Output the [x, y] coordinate of the center of the cell containing the given text.  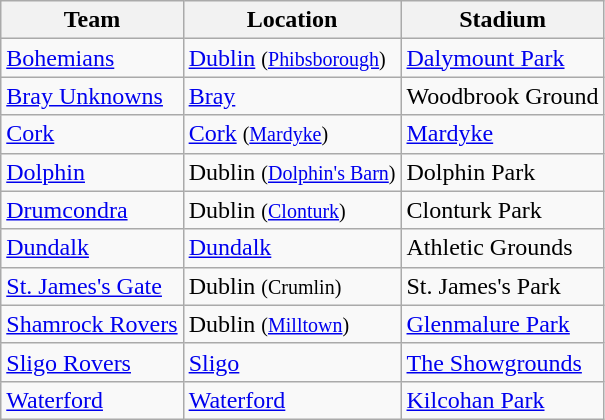
Cork [92, 134]
Dublin (Crumlin) [292, 286]
Drumcondra [92, 210]
Dalymount Park [502, 58]
Dolphin [92, 172]
Woodbrook Ground [502, 96]
Location [292, 20]
Dublin (Clonturk) [292, 210]
Team [92, 20]
Dublin (Dolphin's Barn) [292, 172]
Bohemians [92, 58]
Kilcohan Park [502, 400]
Bray Unknowns [92, 96]
The Showgrounds [502, 362]
Stadium [502, 20]
Dolphin Park [502, 172]
St. James's Gate [92, 286]
Sligo [292, 362]
St. James's Park [502, 286]
Bray [292, 96]
Dublin (Milltown) [292, 324]
Sligo Rovers [92, 362]
Cork (Mardyke) [292, 134]
Dublin (Phibsborough) [292, 58]
Shamrock Rovers [92, 324]
Clonturk Park [502, 210]
Athletic Grounds [502, 248]
Glenmalure Park [502, 324]
Mardyke [502, 134]
